Determine the [X, Y] coordinate at the center of the cell enclosing the given text.  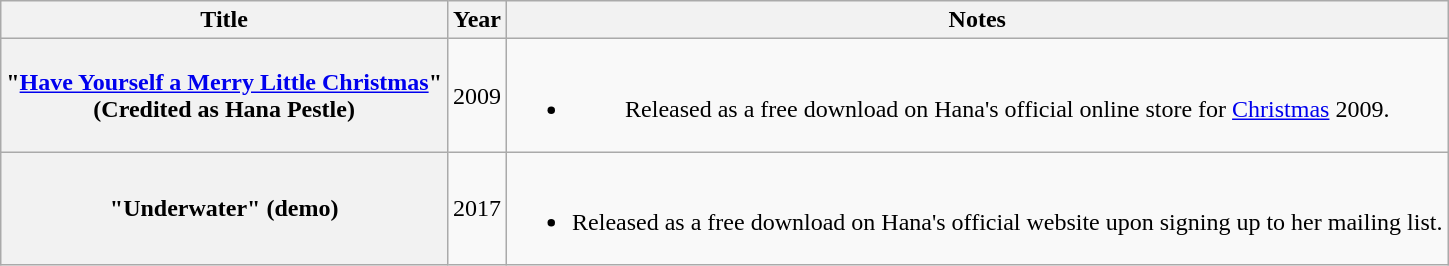
Title [224, 20]
Notes [978, 20]
"Have Yourself a Merry Little Christmas"(Credited as Hana Pestle) [224, 96]
Year [476, 20]
"Underwater" (demo) [224, 208]
Released as a free download on Hana's official online store for Christmas 2009. [978, 96]
2009 [476, 96]
2017 [476, 208]
Released as a free download on Hana's official website upon signing up to her mailing list. [978, 208]
